Return the [X, Y] coordinate for the center point of the cell that contains the specified text.  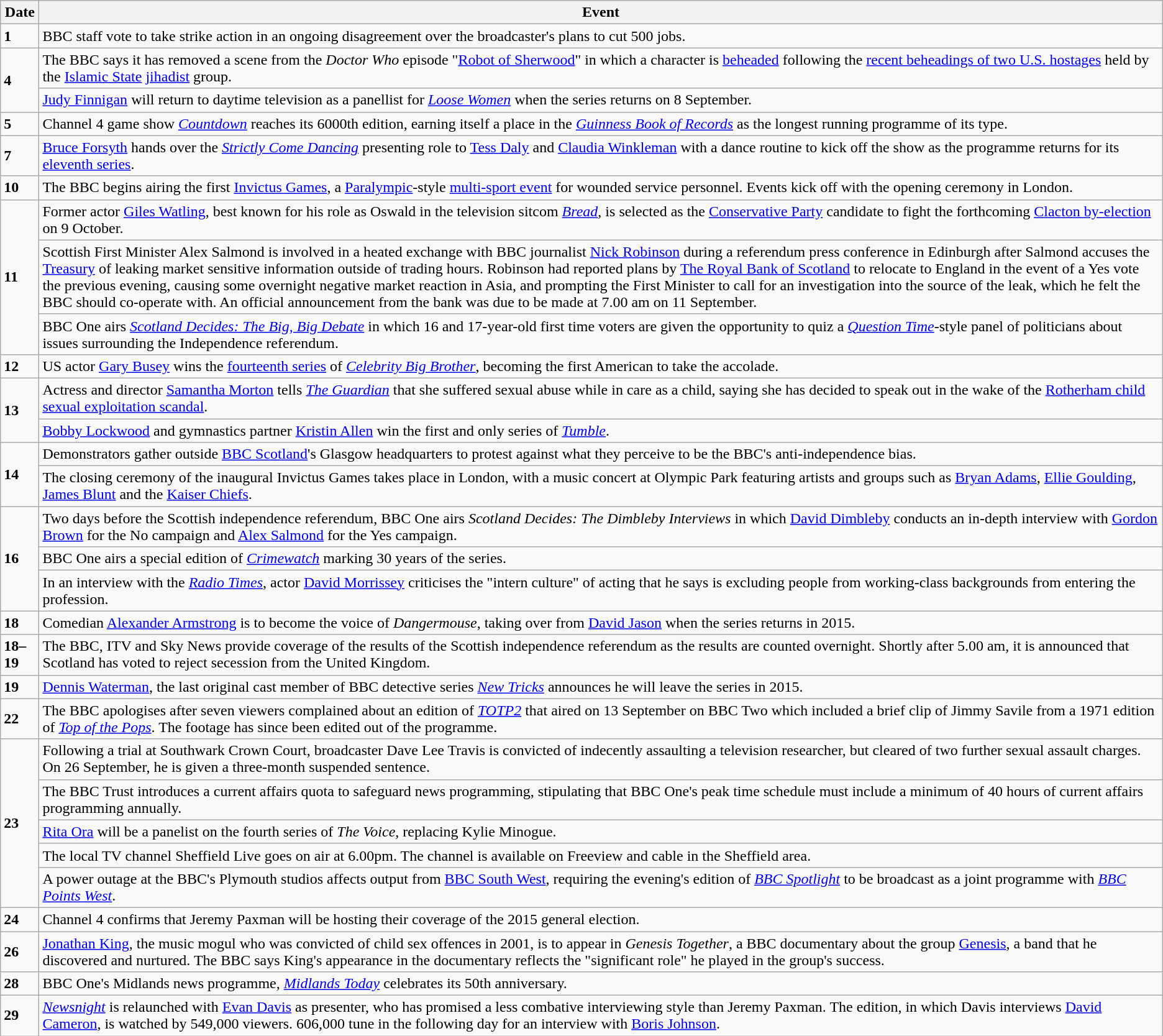
Date [20, 12]
US actor Gary Busey wins the fourteenth series of Celebrity Big Brother, becoming the first American to take the accolade. [601, 366]
28 [20, 984]
10 [20, 188]
7 [20, 155]
18–19 [20, 655]
24 [20, 919]
16 [20, 559]
29 [20, 1015]
12 [20, 366]
5 [20, 124]
Rita Ora will be a panelist on the fourth series of The Voice, replacing Kylie Minogue. [601, 832]
26 [20, 951]
23 [20, 823]
22 [20, 718]
19 [20, 687]
BBC One's Midlands news programme, Midlands Today celebrates its 50th anniversary. [601, 984]
The local TV channel Sheffield Live goes on air at 6.00pm. The channel is available on Freeview and cable in the Sheffield area. [601, 855]
1 [20, 36]
Demonstrators gather outside BBC Scotland's Glasgow headquarters to protest against what they perceive to be the BBC's anti-independence bias. [601, 454]
Dennis Waterman, the last original cast member of BBC detective series New Tricks announces he will leave the series in 2015. [601, 687]
14 [20, 475]
11 [20, 277]
BBC One airs a special edition of Crimewatch marking 30 years of the series. [601, 559]
Comedian Alexander Armstrong is to become the voice of Dangermouse, taking over from David Jason when the series returns in 2015. [601, 623]
18 [20, 623]
Bobby Lockwood and gymnastics partner Kristin Allen win the first and only series of Tumble. [601, 431]
BBC staff vote to take strike action in an ongoing disagreement over the broadcaster's plans to cut 500 jobs. [601, 36]
Event [601, 12]
13 [20, 410]
Judy Finnigan will return to daytime television as a panellist for Loose Women when the series returns on 8 September. [601, 100]
4 [20, 80]
Channel 4 confirms that Jeremy Paxman will be hosting their coverage of the 2015 general election. [601, 919]
